Return the [x, y] coordinate for the center point of the cell that contains the specified text.  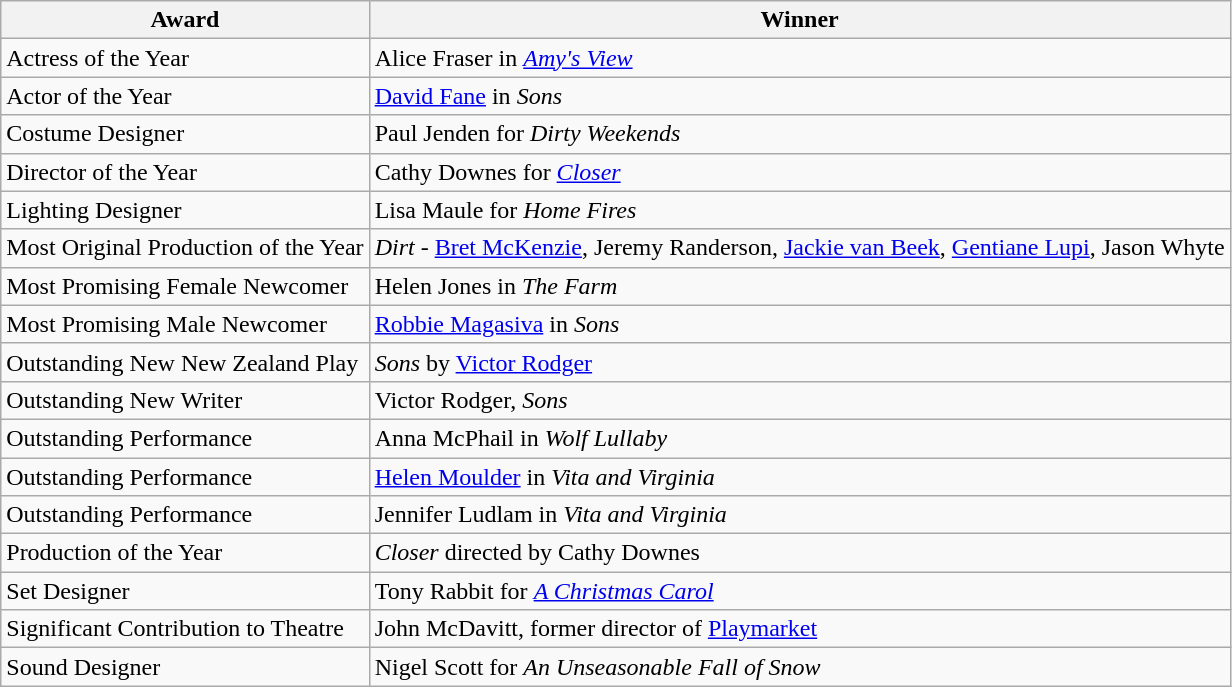
David Fane in Sons [800, 96]
Sound Designer [185, 667]
Director of the Year [185, 172]
Robbie Magasiva in Sons [800, 324]
Production of the Year [185, 553]
Helen Moulder in Vita and Virginia [800, 477]
Actor of the Year [185, 96]
Most Original Production of the Year [185, 248]
Nigel Scott for An Unseasonable Fall of Snow [800, 667]
Sons by Victor Rodger [800, 362]
Dirt - Bret McKenzie, Jeremy Randerson, Jackie van Beek, Gentiane Lupi, Jason Whyte [800, 248]
Cathy Downes for Closer [800, 172]
Outstanding New Writer [185, 400]
Helen Jones in The Farm [800, 286]
Significant Contribution to Theatre [185, 629]
Award [185, 20]
Outstanding New New Zealand Play [185, 362]
Closer directed by Cathy Downes [800, 553]
Actress of the Year [185, 58]
Lighting Designer [185, 210]
Jennifer Ludlam in Vita and Virginia [800, 515]
Costume Designer [185, 134]
Paul Jenden for Dirty Weekends [800, 134]
Tony Rabbit for A Christmas Carol [800, 591]
Victor Rodger, Sons [800, 400]
Most Promising Female Newcomer [185, 286]
Anna McPhail in Wolf Lullaby [800, 438]
John McDavitt, former director of Playmarket [800, 629]
Most Promising Male Newcomer [185, 324]
Alice Fraser in Amy's View [800, 58]
Winner [800, 20]
Set Designer [185, 591]
Lisa Maule for Home Fires [800, 210]
